Identify which cell holds the provided text, then report its [X, Y] central coordinate. 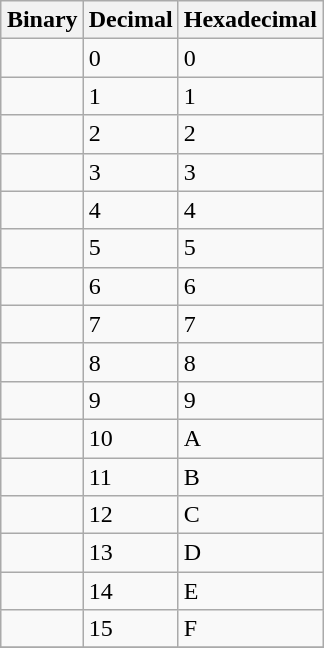
D [250, 553]
14 [130, 591]
E [250, 591]
13 [130, 553]
C [250, 515]
10 [130, 438]
15 [130, 629]
B [250, 477]
F [250, 629]
Decimal [130, 20]
12 [130, 515]
A [250, 438]
Binary [42, 20]
11 [130, 477]
Hexadecimal [250, 20]
